Capture the cell that displays the provided text and extract its (x, y) central coordinate. 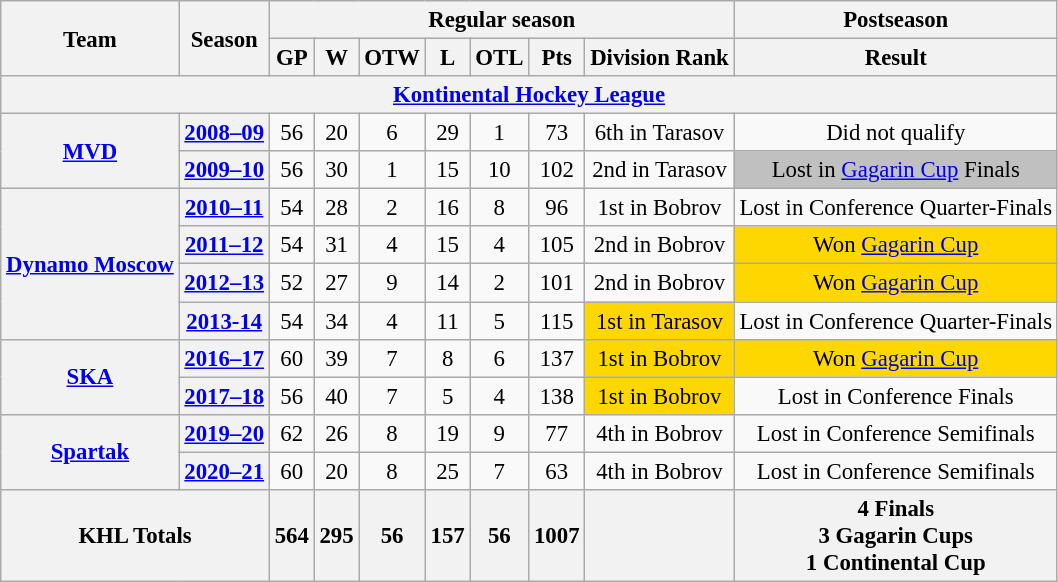
OTW (392, 58)
52 (292, 283)
1007 (557, 536)
Dynamo Moscow (90, 264)
40 (336, 396)
2019–20 (224, 433)
96 (557, 208)
138 (557, 396)
16 (448, 208)
L (448, 58)
63 (557, 471)
31 (336, 245)
2011–12 (224, 245)
115 (557, 321)
2012–13 (224, 283)
KHL Totals (136, 536)
Season (224, 38)
62 (292, 433)
26 (336, 433)
102 (557, 170)
Regular season (502, 20)
Lost in Conference Finals (896, 396)
73 (557, 133)
39 (336, 358)
105 (557, 245)
SKA (90, 376)
6th in Tarasov (660, 133)
1st in Tarasov (660, 321)
28 (336, 208)
27 (336, 283)
2008–09 (224, 133)
564 (292, 536)
Did not qualify (896, 133)
Pts (557, 58)
10 (500, 170)
Postseason (896, 20)
4 Finals3 Gagarin Cups1 Continental Cup (896, 536)
295 (336, 536)
Team (90, 38)
2016–17 (224, 358)
2nd in Tarasov (660, 170)
2017–18 (224, 396)
2013-14 (224, 321)
34 (336, 321)
Spartak (90, 452)
101 (557, 283)
2009–10 (224, 170)
137 (557, 358)
157 (448, 536)
Lost in Gagarin Cup Finals (896, 170)
30 (336, 170)
Kontinental Hockey League (530, 95)
OTL (500, 58)
19 (448, 433)
W (336, 58)
2010–11 (224, 208)
25 (448, 471)
14 (448, 283)
MVD (90, 152)
77 (557, 433)
11 (448, 321)
2020–21 (224, 471)
GP (292, 58)
Division Rank (660, 58)
Result (896, 58)
29 (448, 133)
